For the text-containing cell, return its midpoint in (x, y) coordinate format. 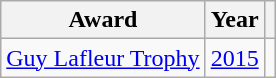
Award (103, 20)
2015 (234, 58)
Guy Lafleur Trophy (103, 58)
Year (234, 20)
